Capture the cell that displays the provided text and extract its (x, y) central coordinate. 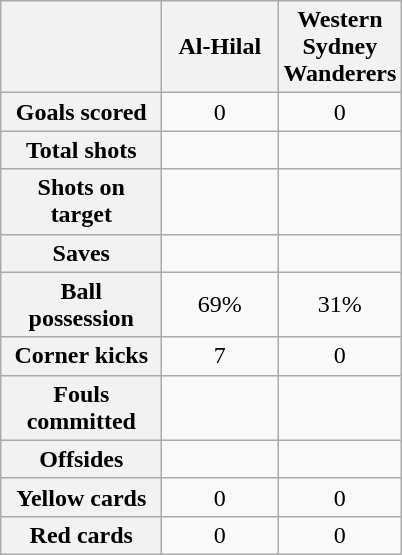
Goals scored (82, 112)
Shots on target (82, 202)
Red cards (82, 535)
Al-Hilal (220, 47)
Offsides (82, 459)
69% (220, 304)
Corner kicks (82, 356)
Western Sydney Wanderers (340, 47)
7 (220, 356)
Ball possession (82, 304)
Fouls committed (82, 408)
Total shots (82, 150)
31% (340, 304)
Saves (82, 253)
Yellow cards (82, 497)
